Scan for the cell matching the given text and deliver its (x, y) coordinate at center. 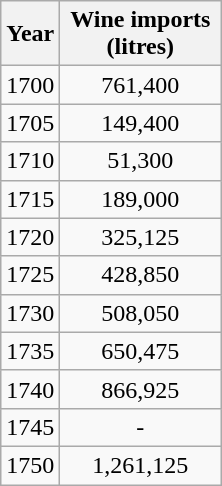
1745 (30, 427)
1705 (30, 123)
1700 (30, 85)
1750 (30, 465)
1720 (30, 237)
Wine imports (litres) (140, 34)
149,400 (140, 123)
1715 (30, 199)
325,125 (140, 237)
Year (30, 34)
428,850 (140, 275)
1735 (30, 351)
- (140, 427)
1725 (30, 275)
1710 (30, 161)
650,475 (140, 351)
1730 (30, 313)
761,400 (140, 85)
51,300 (140, 161)
189,000 (140, 199)
866,925 (140, 389)
1,261,125 (140, 465)
508,050 (140, 313)
1740 (30, 389)
